Identify which cell holds the provided text, then report its [X, Y] central coordinate. 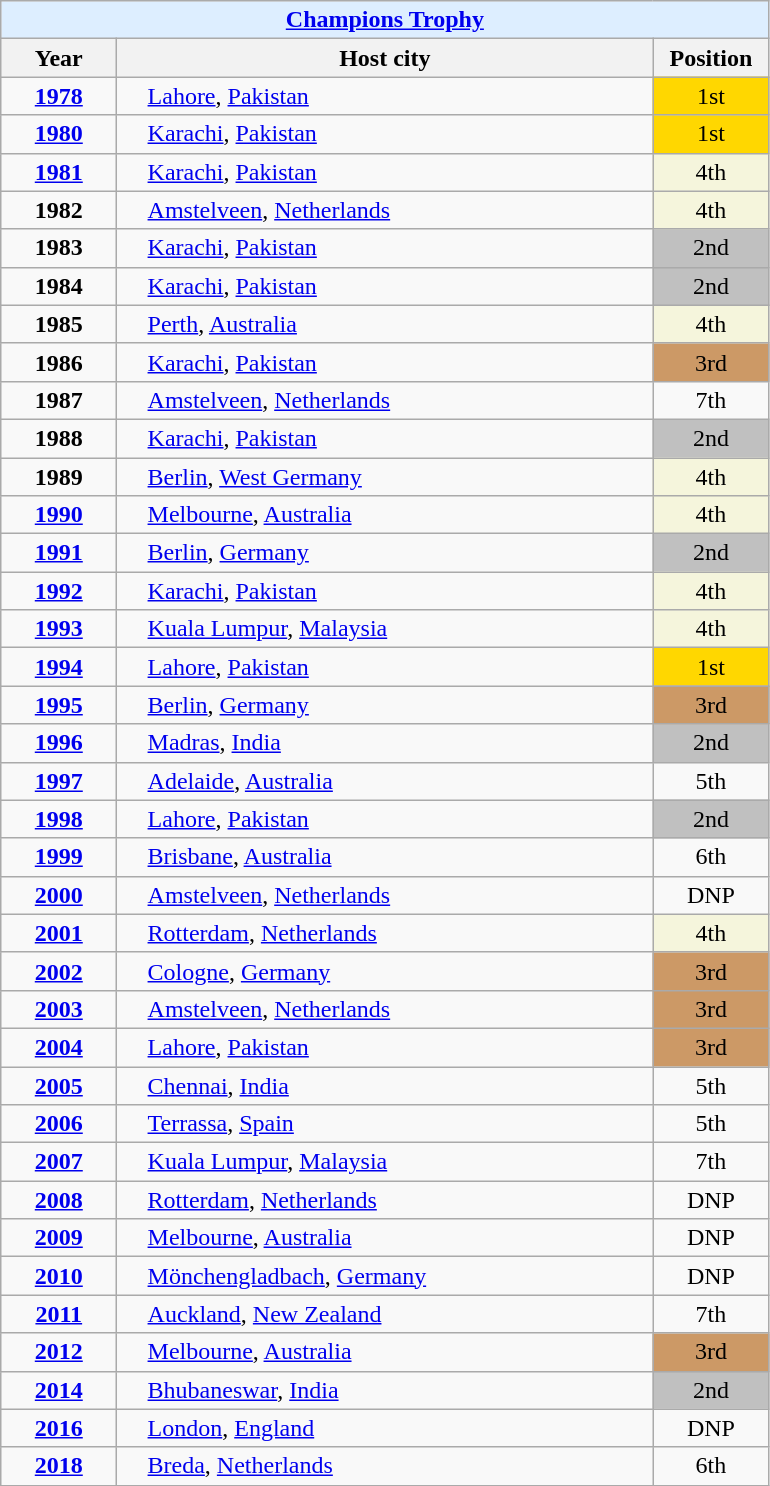
1993 [59, 629]
2016 [59, 1428]
2000 [59, 895]
2004 [59, 1047]
1989 [59, 477]
Mönchengladbach, Germany [385, 1276]
1990 [59, 515]
2006 [59, 1124]
Position [711, 58]
Adelaide, Australia [385, 781]
1980 [59, 134]
2005 [59, 1085]
Perth, Australia [385, 324]
1995 [59, 705]
1987 [59, 400]
2001 [59, 933]
Breda, Netherlands [385, 1466]
1996 [59, 743]
Berlin, West Germany [385, 477]
2002 [59, 971]
Champions Trophy [385, 20]
1986 [59, 362]
London, England [385, 1428]
Year [59, 58]
1978 [59, 96]
2014 [59, 1390]
2012 [59, 1352]
1983 [59, 248]
Host city [385, 58]
Brisbane, Australia [385, 857]
1998 [59, 819]
2007 [59, 1162]
Terrassa, Spain [385, 1124]
Madras, India [385, 743]
Chennai, India [385, 1085]
1999 [59, 857]
Auckland, New Zealand [385, 1314]
2003 [59, 1009]
Cologne, Germany [385, 971]
1988 [59, 438]
2011 [59, 1314]
1994 [59, 667]
1991 [59, 553]
2018 [59, 1466]
2009 [59, 1238]
1992 [59, 591]
2008 [59, 1200]
1985 [59, 324]
1997 [59, 781]
1984 [59, 286]
1982 [59, 210]
1981 [59, 172]
Bhubaneswar, India [385, 1390]
2010 [59, 1276]
